Identify which cell holds the provided text, then report its [x, y] central coordinate. 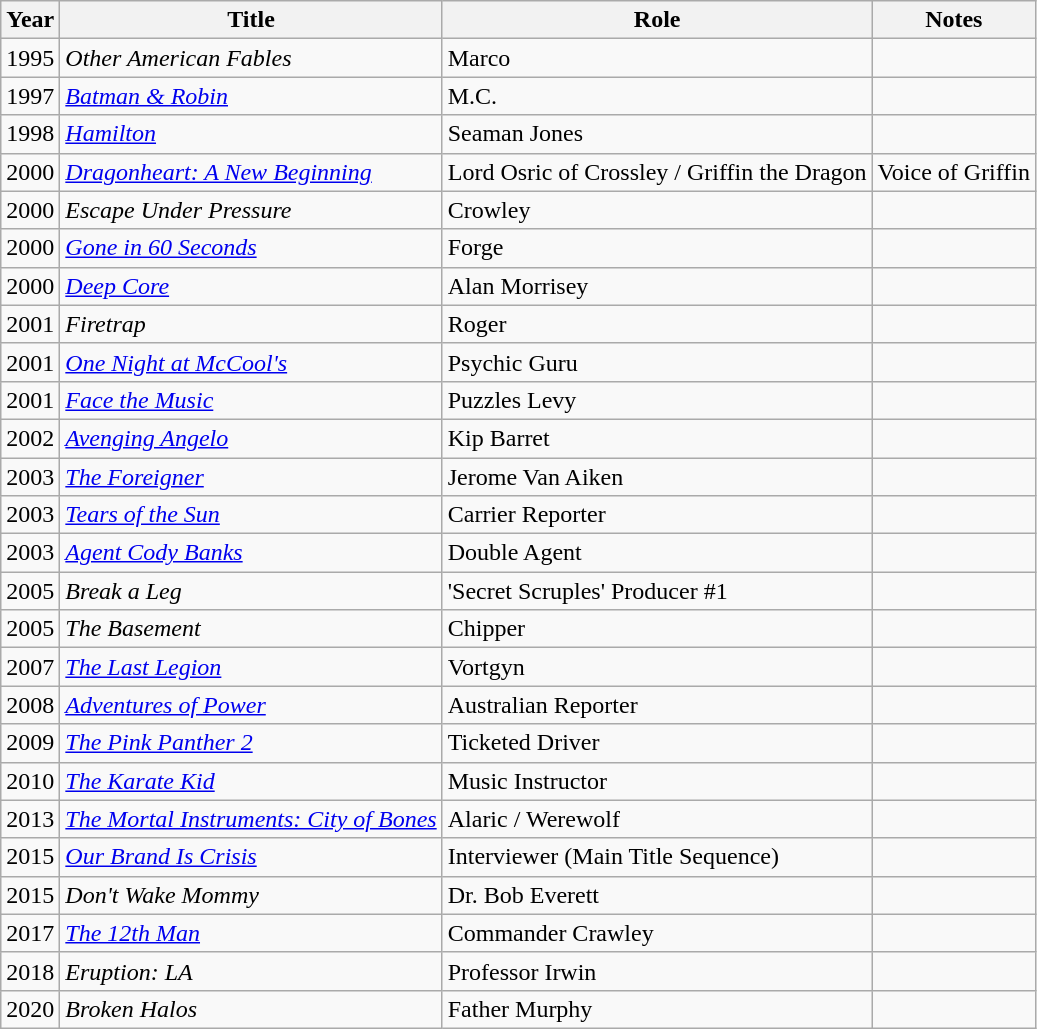
Father Murphy [657, 1009]
Alaric / Werewolf [657, 819]
Our Brand Is Crisis [251, 857]
1995 [30, 58]
2010 [30, 781]
Year [30, 20]
Double Agent [657, 553]
Australian Reporter [657, 705]
Jerome Van Aiken [657, 477]
2002 [30, 438]
Kip Barret [657, 438]
Vortgyn [657, 667]
Gone in 60 Seconds [251, 248]
Batman & Robin [251, 96]
Crowley [657, 210]
'Secret Scruples' Producer #1 [657, 591]
Escape Under Pressure [251, 210]
Face the Music [251, 400]
Seaman Jones [657, 134]
Deep Core [251, 286]
One Night at McCool's [251, 362]
M.C. [657, 96]
The Pink Panther 2 [251, 743]
Alan Morrisey [657, 286]
Voice of Griffin [954, 172]
Professor Irwin [657, 971]
2009 [30, 743]
Break a Leg [251, 591]
Role [657, 20]
Adventures of Power [251, 705]
Lord Osric of Crossley / Griffin the Dragon [657, 172]
Notes [954, 20]
Carrier Reporter [657, 515]
1997 [30, 96]
Marco [657, 58]
Ticketed Driver [657, 743]
2013 [30, 819]
The Last Legion [251, 667]
Commander Crawley [657, 933]
1998 [30, 134]
Dr. Bob Everett [657, 895]
2018 [30, 971]
Hamilton [251, 134]
Other American Fables [251, 58]
Broken Halos [251, 1009]
Roger [657, 324]
2007 [30, 667]
Tears of the Sun [251, 515]
Avenging Angelo [251, 438]
2008 [30, 705]
Eruption: LA [251, 971]
Interviewer (Main Title Sequence) [657, 857]
Title [251, 20]
Puzzles Levy [657, 400]
Chipper [657, 629]
Dragonheart: A New Beginning [251, 172]
The Karate Kid [251, 781]
The Mortal Instruments: City of Bones [251, 819]
2020 [30, 1009]
2017 [30, 933]
Firetrap [251, 324]
Forge [657, 248]
The Basement [251, 629]
Don't Wake Mommy [251, 895]
Agent Cody Banks [251, 553]
Psychic Guru [657, 362]
The Foreigner [251, 477]
Music Instructor [657, 781]
The 12th Man [251, 933]
